Determine the (x, y) coordinate at the center of the cell enclosing the given text.  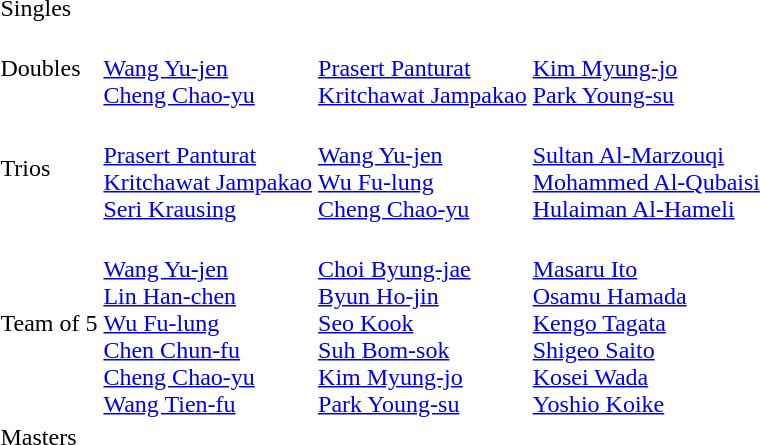
Wang Yu-jenLin Han-chenWu Fu-lungChen Chun-fuCheng Chao-yuWang Tien-fu (208, 323)
Wang Yu-jenCheng Chao-yu (208, 68)
Prasert PanturatKritchawat Jampakao (423, 68)
Wang Yu-jenWu Fu-lungCheng Chao-yu (423, 168)
Choi Byung-jaeByun Ho-jinSeo KookSuh Bom-sokKim Myung-joPark Young-su (423, 323)
Prasert PanturatKritchawat JampakaoSeri Krausing (208, 168)
